Extract the (x, y) coordinate from the center of the cell holding the provided text.  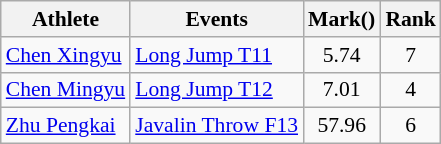
Events (216, 19)
Rank (410, 19)
Athlete (66, 19)
Mark() (342, 19)
Chen Mingyu (66, 90)
6 (410, 126)
Javalin Throw F13 (216, 126)
Zhu Pengkai (66, 126)
5.74 (342, 55)
Chen Xingyu (66, 55)
Long Jump T11 (216, 55)
7.01 (342, 90)
Long Jump T12 (216, 90)
57.96 (342, 126)
7 (410, 55)
4 (410, 90)
